Return the [X, Y] coordinate for the center point of the cell that contains the specified text.  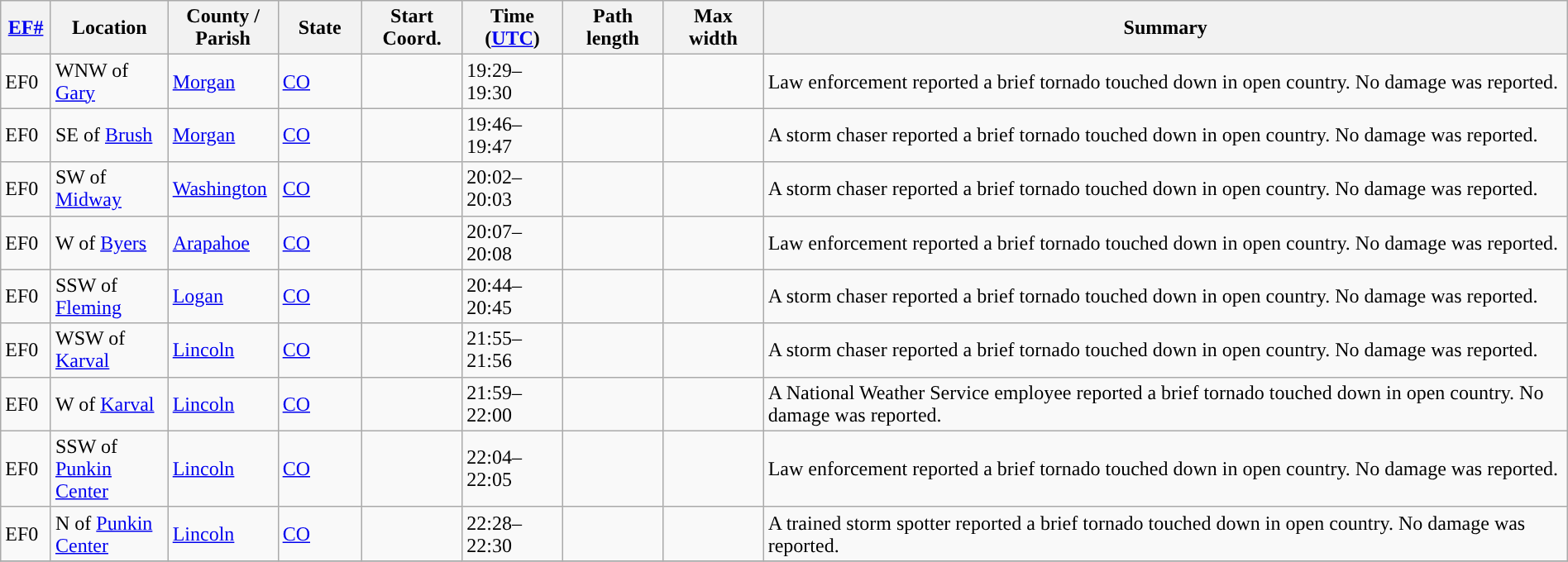
20:07–20:08 [513, 243]
A trained storm spotter reported a brief tornado touched down in open country. No damage was reported. [1165, 534]
Start Coord. [412, 28]
SE of Brush [109, 136]
W of Byers [109, 243]
19:46–19:47 [513, 136]
SSW of Punkin Center [109, 469]
WSW of Karval [109, 350]
State [319, 28]
WNW of Gary [109, 81]
20:02–20:03 [513, 188]
County / Parish [223, 28]
21:55–21:56 [513, 350]
Time (UTC) [513, 28]
Logan [223, 296]
21:59–22:00 [513, 403]
Summary [1165, 28]
Location [109, 28]
W of Karval [109, 403]
N of Punkin Center [109, 534]
EF# [26, 28]
SW of Midway [109, 188]
Arapahoe [223, 243]
20:44–20:45 [513, 296]
Path length [612, 28]
Washington [223, 188]
SSW of Fleming [109, 296]
Max width [713, 28]
A National Weather Service employee reported a brief tornado touched down in open country. No damage was reported. [1165, 403]
19:29–19:30 [513, 81]
22:04–22:05 [513, 469]
22:28–22:30 [513, 534]
